Output the (X, Y) coordinate of the center of the cell containing the given text.  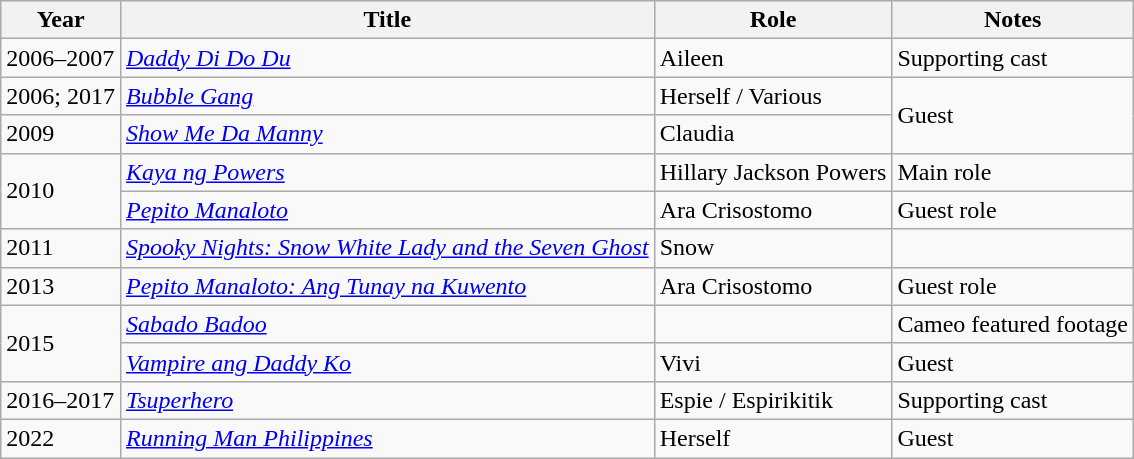
2022 (61, 438)
Daddy Di Do Du (387, 58)
Bubble Gang (387, 96)
Espie / Espirikitik (773, 400)
Notes (1013, 20)
Role (773, 20)
Herself / Various (773, 96)
2006–2007 (61, 58)
Sabado Badoo (387, 324)
2006; 2017 (61, 96)
Cameo featured footage (1013, 324)
Title (387, 20)
Pepito Manaloto (387, 210)
2009 (61, 134)
Snow (773, 248)
Herself (773, 438)
2011 (61, 248)
2016–2017 (61, 400)
Show Me Da Manny (387, 134)
2010 (61, 191)
Vivi (773, 362)
Tsuperhero (387, 400)
Year (61, 20)
Hillary Jackson Powers (773, 172)
Spooky Nights: Snow White Lady and the Seven Ghost (387, 248)
2013 (61, 286)
Main role (1013, 172)
Running Man Philippines (387, 438)
Pepito Manaloto: Ang Tunay na Kuwento (387, 286)
Claudia (773, 134)
Vampire ang Daddy Ko (387, 362)
Aileen (773, 58)
2015 (61, 343)
Kaya ng Powers (387, 172)
